Search for the cell housing the specified text and yield its (X, Y) center coordinate. 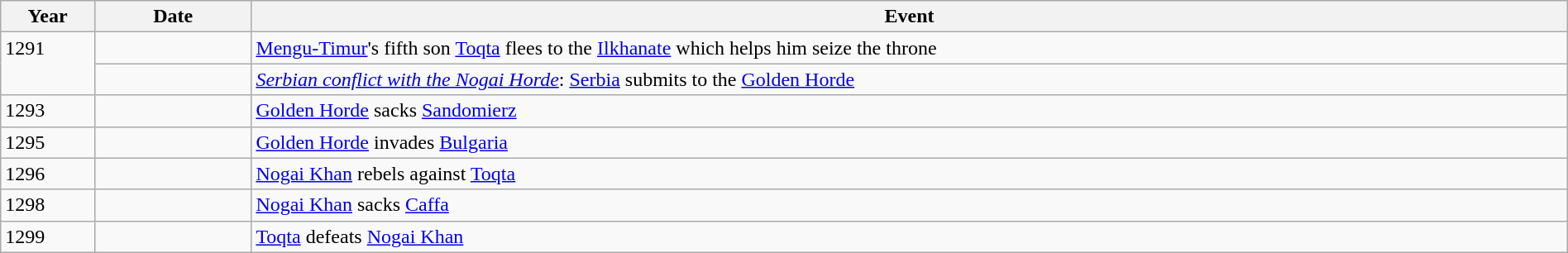
Serbian conflict with the Nogai Horde: Serbia submits to the Golden Horde (910, 79)
Toqta defeats Nogai Khan (910, 236)
Mengu-Timur's fifth son Toqta flees to the Ilkhanate which helps him seize the throne (910, 48)
1298 (48, 205)
1295 (48, 142)
Event (910, 17)
Golden Horde sacks Sandomierz (910, 111)
1293 (48, 111)
Nogai Khan sacks Caffa (910, 205)
Year (48, 17)
1291 (48, 64)
1299 (48, 236)
Nogai Khan rebels against Toqta (910, 174)
1296 (48, 174)
Golden Horde invades Bulgaria (910, 142)
Date (172, 17)
